From the cell containing the given text, extract its center point as [X, Y] coordinate. 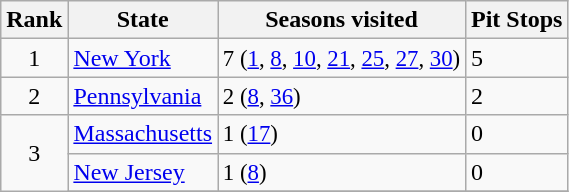
1 (8) [342, 172]
7 (1, 8, 10, 21, 25, 27, 30) [342, 58]
3 [34, 153]
5 [516, 58]
Seasons visited [342, 20]
New York [143, 58]
New Jersey [143, 172]
1 (17) [342, 134]
Rank [34, 20]
Massachusetts [143, 134]
State [143, 20]
1 [34, 58]
Pennsylvania [143, 96]
2 (8, 36) [342, 96]
Pit Stops [516, 20]
